Extract the [X, Y] coordinate from the center of the cell holding the provided text.  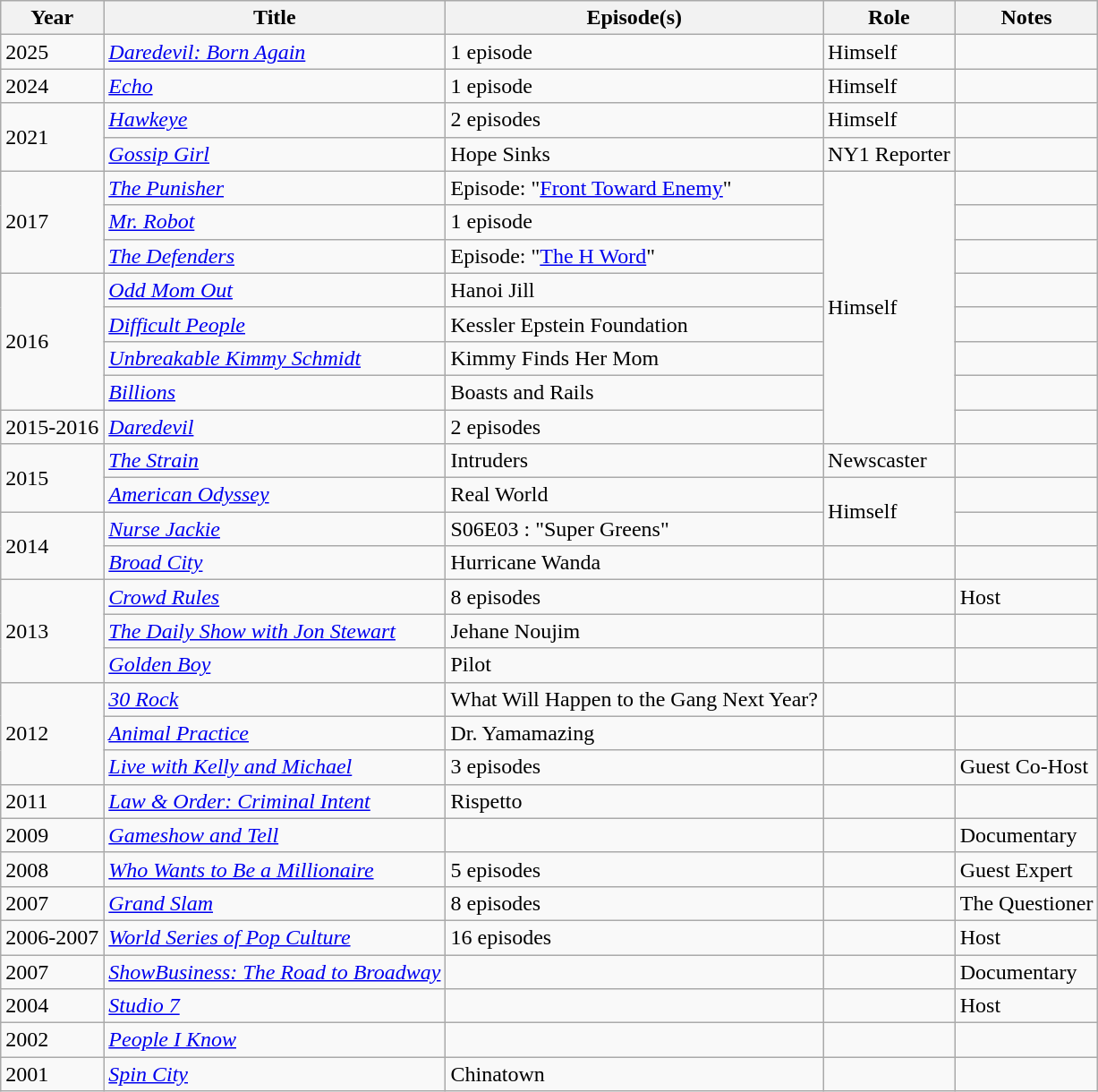
The Questioner [1026, 903]
Hanoi Jill [634, 290]
2013 [52, 631]
Spin City [275, 1074]
American Odyssey [275, 495]
Intruders [634, 461]
Real World [634, 495]
Daredevil: Born Again [275, 52]
The Daily Show with Jon Stewart [275, 631]
What Will Happen to the Gang Next Year? [634, 699]
Animal Practice [275, 733]
Episode: "The H Word" [634, 256]
Nurse Jackie [275, 529]
Unbreakable Kimmy Schmidt [275, 358]
Episode: "Front Toward Enemy" [634, 188]
3 episodes [634, 767]
2025 [52, 52]
2015 [52, 478]
Role [889, 18]
The Punisher [275, 188]
Guest Expert [1026, 869]
2006-2007 [52, 937]
Broad City [275, 563]
Hurricane Wanda [634, 563]
2011 [52, 801]
2016 [52, 341]
Kessler Epstein Foundation [634, 324]
Pilot [634, 665]
Grand Slam [275, 903]
NY1 Reporter [889, 154]
ShowBusiness: The Road to Broadway [275, 971]
30 Rock [275, 699]
Gameshow and Tell [275, 835]
Guest Co-Host [1026, 767]
Year [52, 18]
2009 [52, 835]
2014 [52, 546]
2017 [52, 222]
Hope Sinks [634, 154]
Episode(s) [634, 18]
Kimmy Finds Her Mom [634, 358]
5 episodes [634, 869]
2008 [52, 869]
Rispetto [634, 801]
Chinatown [634, 1074]
Notes [1026, 18]
World Series of Pop Culture [275, 937]
16 episodes [634, 937]
Daredevil [275, 427]
S06E03 : "Super Greens" [634, 529]
Law & Order: Criminal Intent [275, 801]
2001 [52, 1074]
Newscaster [889, 461]
Gossip Girl [275, 154]
2002 [52, 1040]
Difficult People [275, 324]
2015-2016 [52, 427]
2024 [52, 86]
Studio 7 [275, 1006]
Echo [275, 86]
Jehane Noujim [634, 631]
Title [275, 18]
The Strain [275, 461]
Billions [275, 392]
Who Wants to Be a Millionaire [275, 869]
2012 [52, 733]
2021 [52, 137]
People I Know [275, 1040]
Boasts and Rails [634, 392]
Live with Kelly and Michael [275, 767]
Dr. Yamamazing [634, 733]
Hawkeye [275, 120]
Crowd Rules [275, 597]
Golden Boy [275, 665]
Mr. Robot [275, 222]
The Defenders [275, 256]
Odd Mom Out [275, 290]
2004 [52, 1006]
